Return the [x, y] coordinate for the center point of the cell that contains the specified text.  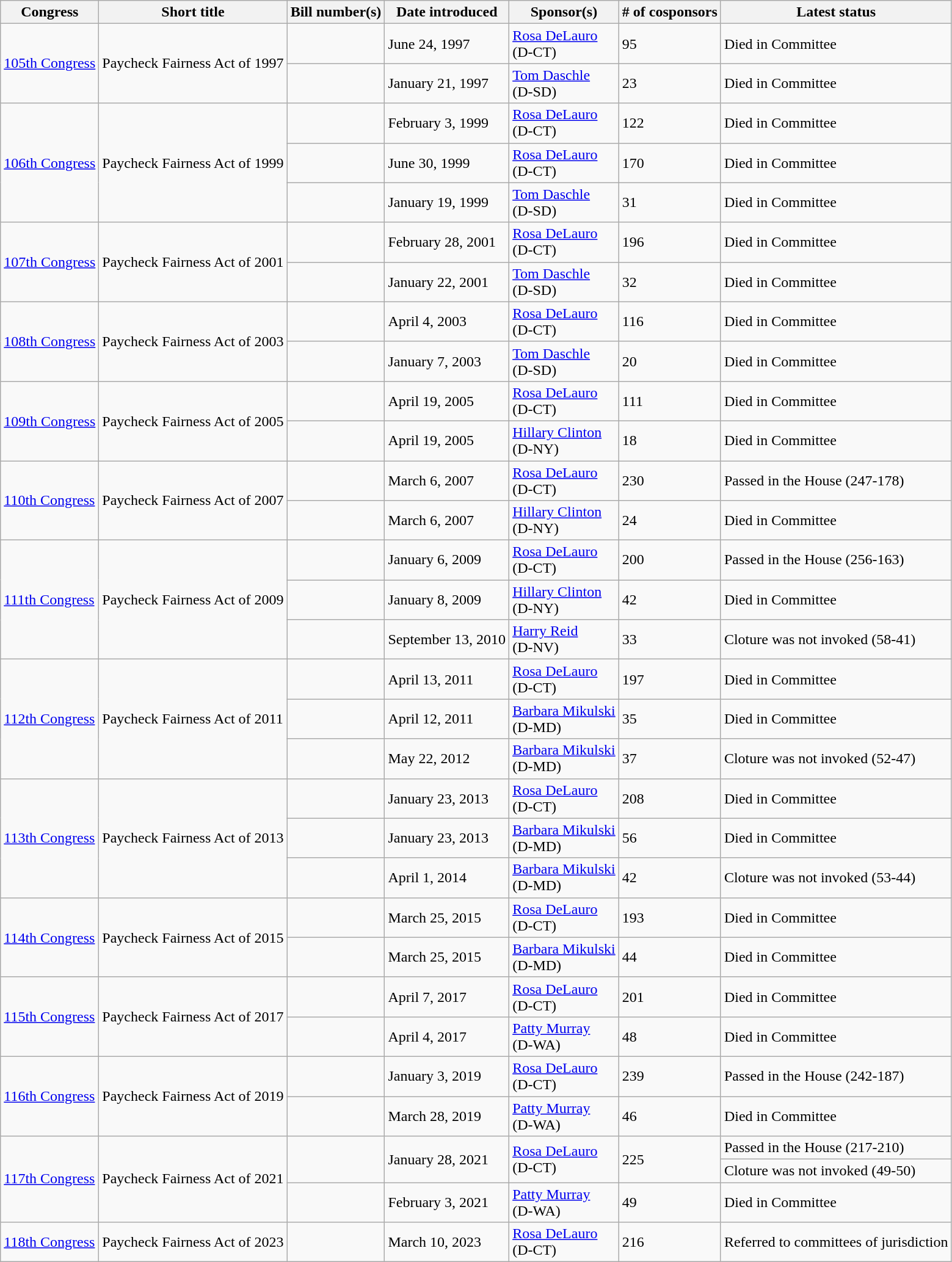
Paycheck Fairness Act of 2011 [193, 719]
January 7, 2003 [447, 361]
Paycheck Fairness Act of 2017 [193, 1017]
Paycheck Fairness Act of 2015 [193, 937]
Congress [50, 12]
April 1, 2014 [447, 878]
200 [669, 560]
230 [669, 480]
225 [669, 1159]
112th Congress [50, 719]
Paycheck Fairness Act of 2003 [193, 341]
49 [669, 1203]
113th Congress [50, 838]
April 13, 2011 [447, 679]
April 4, 2003 [447, 321]
107th Congress [50, 262]
Paycheck Fairness Act of 2001 [193, 262]
Latest status [836, 12]
September 13, 2010 [447, 640]
January 6, 2009 [447, 560]
Passed in the House (242-187) [836, 1076]
110th Congress [50, 500]
216 [669, 1242]
170 [669, 162]
January 21, 1997 [447, 83]
Paycheck Fairness Act of 2023 [193, 1242]
20 [669, 361]
Passed in the House (247-178) [836, 480]
April 4, 2017 [447, 1037]
Passed in the House (256-163) [836, 560]
201 [669, 996]
196 [669, 242]
111 [669, 401]
106th Congress [50, 162]
Cloture was not invoked (58-41) [836, 640]
Cloture was not invoked (49-50) [836, 1171]
197 [669, 679]
February 3, 1999 [447, 123]
Sponsor(s) [564, 12]
Date introduced [447, 12]
193 [669, 917]
Paycheck Fairness Act of 2009 [193, 600]
Harry Reid(D-NV) [564, 640]
118th Congress [50, 1242]
February 3, 2021 [447, 1203]
208 [669, 799]
Paycheck Fairness Act of 1997 [193, 63]
44 [669, 957]
Passed in the House (217-210) [836, 1148]
Cloture was not invoked (52-47) [836, 758]
Bill number(s) [336, 12]
32 [669, 282]
# of cosponsors [669, 12]
Paycheck Fairness Act of 2007 [193, 500]
114th Congress [50, 937]
March 28, 2019 [447, 1116]
116 [669, 321]
Paycheck Fairness Act of 2005 [193, 421]
108th Congress [50, 341]
31 [669, 203]
115th Congress [50, 1017]
37 [669, 758]
117th Congress [50, 1180]
23 [669, 83]
Referred to committees of jurisdiction [836, 1242]
46 [669, 1116]
February 28, 2001 [447, 242]
33 [669, 640]
January 8, 2009 [447, 600]
116th Congress [50, 1096]
105th Congress [50, 63]
June 30, 1999 [447, 162]
18 [669, 441]
Paycheck Fairness Act of 2013 [193, 838]
March 10, 2023 [447, 1242]
June 24, 1997 [447, 44]
Cloture was not invoked (53-44) [836, 878]
239 [669, 1076]
56 [669, 838]
35 [669, 719]
January 3, 2019 [447, 1076]
April 12, 2011 [447, 719]
48 [669, 1037]
January 19, 1999 [447, 203]
109th Congress [50, 421]
January 22, 2001 [447, 282]
May 22, 2012 [447, 758]
Short title [193, 12]
April 7, 2017 [447, 996]
Paycheck Fairness Act of 1999 [193, 162]
Paycheck Fairness Act of 2019 [193, 1096]
Paycheck Fairness Act of 2021 [193, 1180]
122 [669, 123]
111th Congress [50, 600]
95 [669, 44]
January 28, 2021 [447, 1159]
24 [669, 520]
